Provide the (X, Y) coordinate of the cell's center where the given text is located.  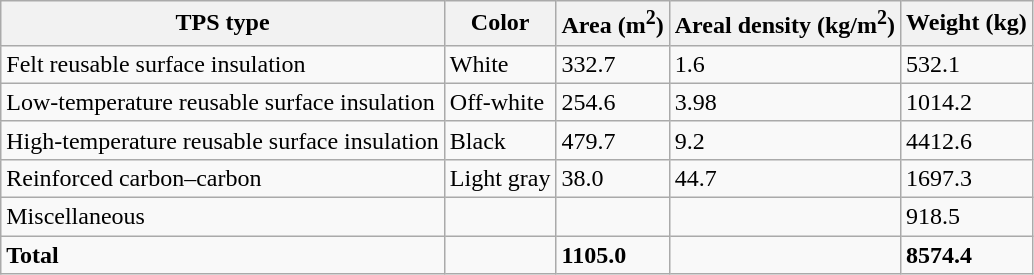
4412.6 (967, 140)
9.2 (784, 140)
532.1 (967, 64)
Black (500, 140)
Off-white (500, 102)
High-temperature reusable surface insulation (223, 140)
Miscellaneous (223, 217)
Total (223, 255)
Area (m2) (612, 24)
3.98 (784, 102)
Weight (kg) (967, 24)
Color (500, 24)
332.7 (612, 64)
Reinforced carbon–carbon (223, 178)
1105.0 (612, 255)
44.7 (784, 178)
918.5 (967, 217)
254.6 (612, 102)
TPS type (223, 24)
White (500, 64)
Light gray (500, 178)
1697.3 (967, 178)
1014.2 (967, 102)
1.6 (784, 64)
38.0 (612, 178)
8574.4 (967, 255)
Felt reusable surface insulation (223, 64)
Areal density (kg/m2) (784, 24)
Low-temperature reusable surface insulation (223, 102)
479.7 (612, 140)
